Scan for the cell matching the given text and deliver its [x, y] coordinate at center. 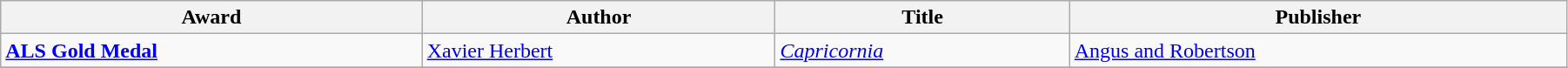
Angus and Robertson [1317, 51]
Author [599, 17]
Publisher [1317, 17]
Title [922, 17]
Award [211, 17]
Xavier Herbert [599, 51]
Capricornia [922, 51]
ALS Gold Medal [211, 51]
